Scan for the cell matching the given text and deliver its [X, Y] coordinate at center. 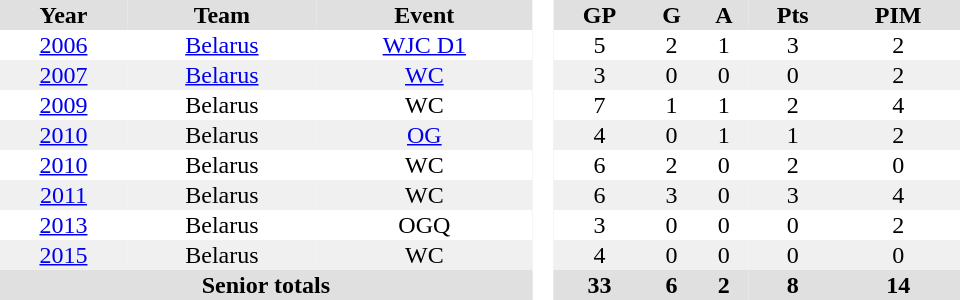
Team [222, 15]
Pts [792, 15]
A [724, 15]
OGQ [424, 225]
GP [599, 15]
WJC D1 [424, 45]
8 [792, 285]
14 [898, 285]
G [672, 15]
Event [424, 15]
7 [599, 105]
33 [599, 285]
OG [424, 135]
2015 [64, 255]
2007 [64, 75]
Year [64, 15]
2013 [64, 225]
2006 [64, 45]
2009 [64, 105]
5 [599, 45]
Senior totals [266, 285]
PIM [898, 15]
2011 [64, 195]
